For the text-containing cell, return its midpoint in (x, y) coordinate format. 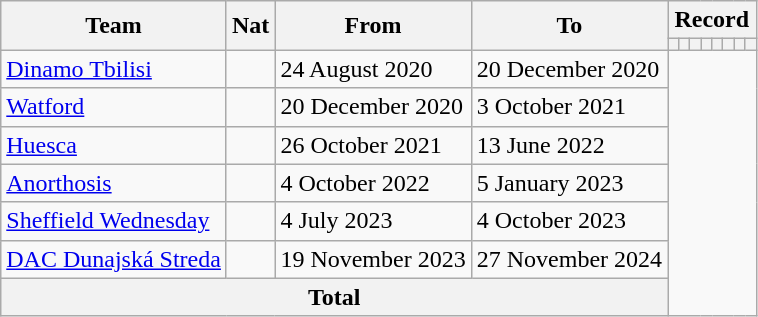
4 October 2023 (569, 221)
27 November 2024 (569, 259)
Watford (114, 107)
19 November 2023 (373, 259)
Dinamo Tbilisi (114, 69)
26 October 2021 (373, 145)
24 August 2020 (373, 69)
Huesca (114, 145)
3 October 2021 (569, 107)
4 July 2023 (373, 221)
To (569, 26)
DAC Dunajská Streda (114, 259)
Nat (250, 26)
5 January 2023 (569, 183)
Total (334, 297)
Team (114, 26)
4 October 2022 (373, 183)
13 June 2022 (569, 145)
Anorthosis (114, 183)
Sheffield Wednesday (114, 221)
Record (712, 20)
From (373, 26)
